Capture the cell that displays the provided text and extract its [x, y] central coordinate. 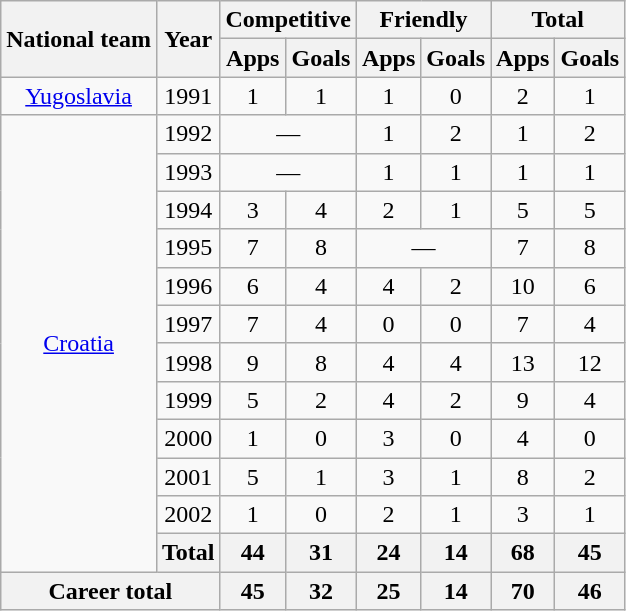
Year [188, 39]
24 [388, 553]
Competitive [288, 20]
68 [523, 553]
46 [590, 591]
1996 [188, 286]
1998 [188, 362]
2000 [188, 438]
1997 [188, 324]
1994 [188, 210]
32 [320, 591]
2002 [188, 515]
National team [79, 39]
Yugoslavia [79, 96]
31 [320, 553]
10 [523, 286]
70 [523, 591]
44 [252, 553]
Friendly [423, 20]
12 [590, 362]
1992 [188, 134]
Croatia [79, 344]
1999 [188, 400]
1991 [188, 96]
13 [523, 362]
2001 [188, 477]
Career total [110, 591]
1995 [188, 248]
1993 [188, 172]
25 [388, 591]
